Extract the (x, y) coordinate from the center of the cell holding the provided text.  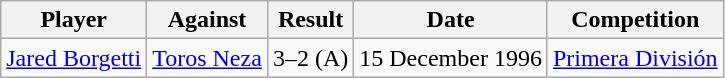
Against (208, 20)
Toros Neza (208, 58)
Result (310, 20)
Player (74, 20)
Date (451, 20)
3–2 (A) (310, 58)
Jared Borgetti (74, 58)
Competition (635, 20)
Primera División (635, 58)
15 December 1996 (451, 58)
